Search for the cell housing the specified text and yield its (x, y) center coordinate. 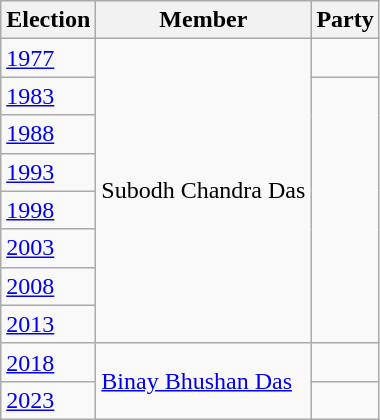
2008 (48, 286)
Party (345, 20)
2013 (48, 324)
1993 (48, 172)
1983 (48, 96)
1988 (48, 134)
2018 (48, 362)
1977 (48, 58)
Binay Bhushan Das (204, 381)
2003 (48, 248)
Election (48, 20)
1998 (48, 210)
Subodh Chandra Das (204, 191)
Member (204, 20)
2023 (48, 400)
